For the text-containing cell, return its midpoint in (X, Y) coordinate format. 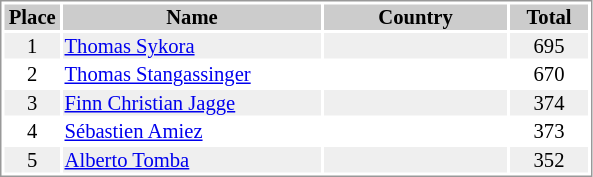
4 (32, 131)
Total (549, 17)
Country (416, 17)
Thomas Sykora (192, 46)
373 (549, 131)
Name (192, 17)
5 (32, 160)
695 (549, 46)
Sébastien Amiez (192, 131)
352 (549, 160)
3 (32, 103)
Alberto Tomba (192, 160)
1 (32, 46)
374 (549, 103)
2 (32, 75)
Finn Christian Jagge (192, 103)
Place (32, 17)
Thomas Stangassinger (192, 75)
670 (549, 75)
